Capture the cell that displays the provided text and extract its [x, y] central coordinate. 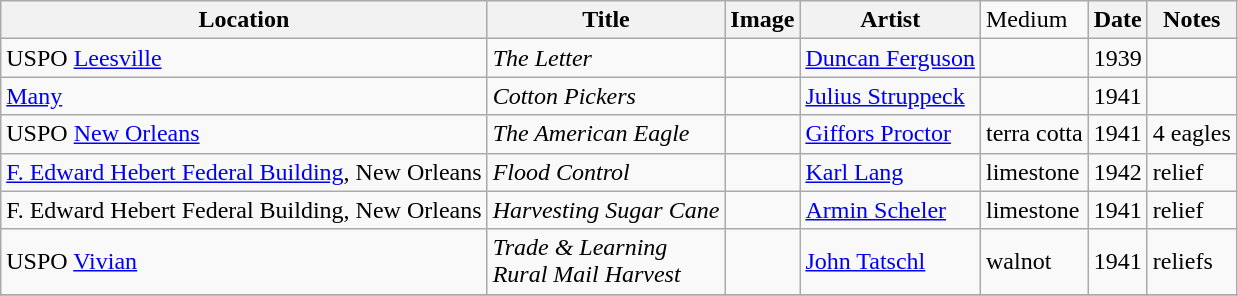
Medium [1034, 20]
terra cotta [1034, 134]
Duncan Ferguson [890, 58]
4 eagles [1192, 134]
Armin Scheler [890, 210]
Trade & LearningRural Mail Harvest [606, 262]
The American Eagle [606, 134]
reliefs [1192, 262]
USPO Vivian [244, 262]
Title [606, 20]
1939 [1118, 58]
Cotton Pickers [606, 96]
The Letter [606, 58]
USPO New Orleans [244, 134]
Harvesting Sugar Cane [606, 210]
Karl Lang [890, 172]
Many [244, 96]
John Tatschl [890, 262]
Date [1118, 20]
Artist [890, 20]
Image [762, 20]
Location [244, 20]
Notes [1192, 20]
walnot [1034, 262]
USPO Leesville [244, 58]
1942 [1118, 172]
Flood Control [606, 172]
Julius Struppeck [890, 96]
Giffors Proctor [890, 134]
